Output the [X, Y] coordinate of the center of the cell containing the given text.  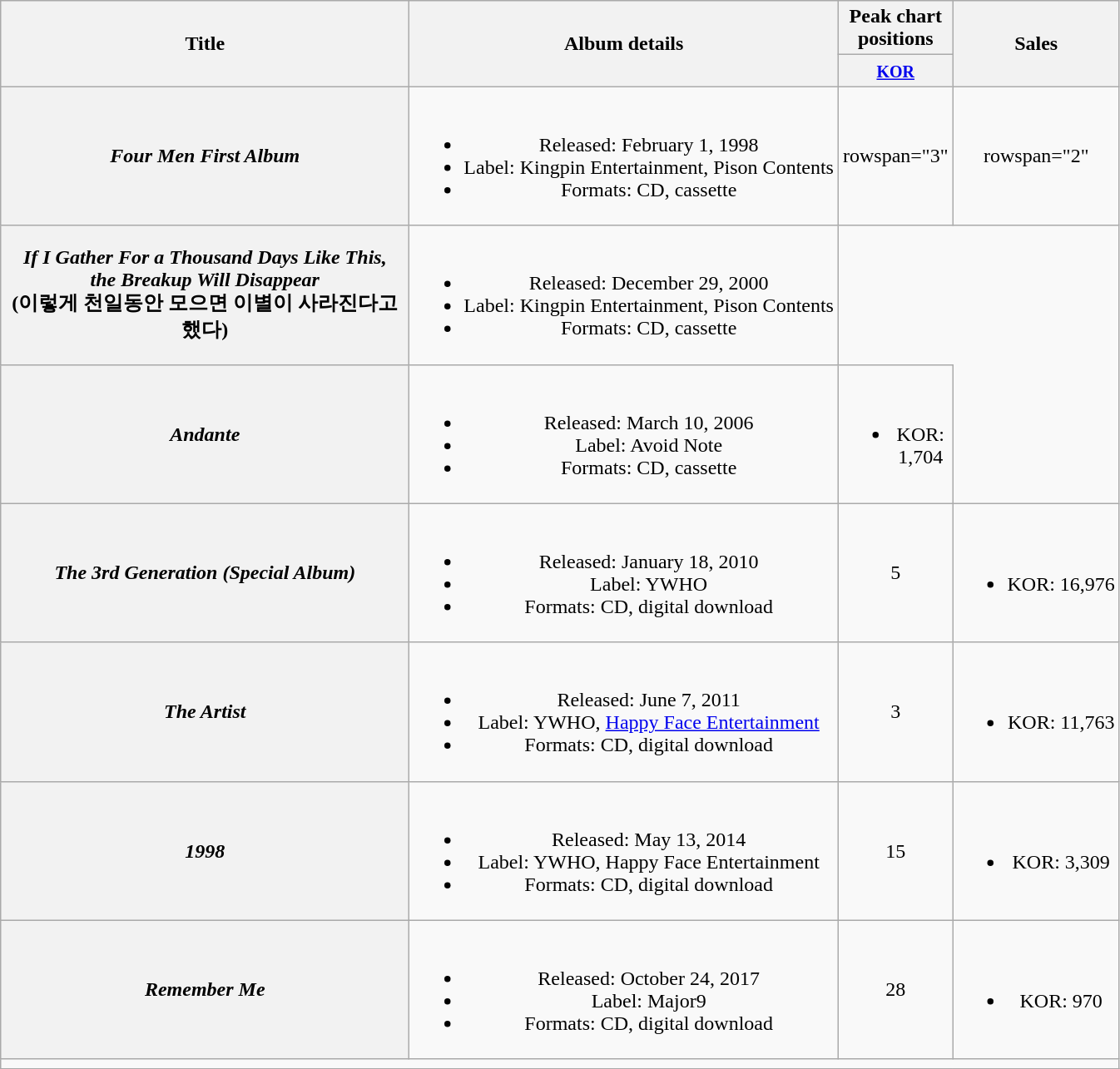
Four Men First Album [205, 156]
Released: December 29, 2000Label: Kingpin Entertainment, Pison ContentsFormats: CD, cassette [624, 294]
Peak chart positions [895, 28]
5 [895, 572]
28 [895, 990]
Sales [1036, 43]
15 [895, 850]
Album details [624, 43]
KOR: 11,763 [1036, 712]
3 [895, 712]
Released: February 1, 1998Label: Kingpin Entertainment, Pison ContentsFormats: CD, cassette [624, 156]
Released: October 24, 2017Label: Major9Formats: CD, digital download [624, 990]
KOR: 3,309 [1036, 850]
The Artist [205, 712]
Released: January 18, 2010Label: YWHOFormats: CD, digital download [624, 572]
Released: March 10, 2006Label: Avoid NoteFormats: CD, cassette [624, 434]
The 3rd Generation (Special Album) [205, 572]
Released: May 13, 2014Label: YWHO, Happy Face EntertainmentFormats: CD, digital download [624, 850]
If I Gather For a Thousand Days Like This,the Breakup Will Disappear(이렇게 천일동안 모으면 이별이 사라진다고 했다) [205, 294]
KOR [895, 71]
Andante [205, 434]
Title [205, 43]
rowspan="2" [1036, 156]
KOR: 1,704 [895, 434]
1998 [205, 850]
KOR: 970 [1036, 990]
KOR: 16,976 [1036, 572]
rowspan="3" [895, 156]
Remember Me [205, 990]
Released: June 7, 2011Label: YWHO, Happy Face EntertainmentFormats: CD, digital download [624, 712]
